Detect which cell encompasses the target text, then output its (X, Y) center coordinate. 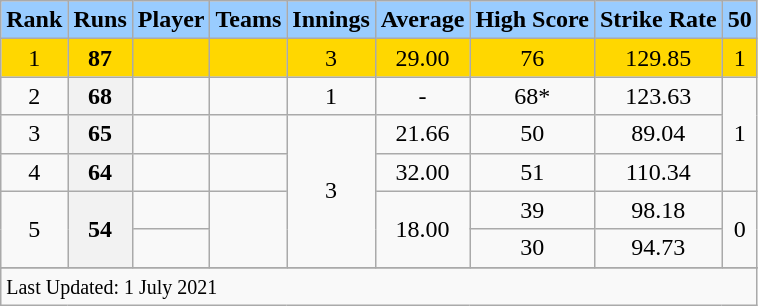
Average (422, 20)
Last Updated: 1 July 2021 (379, 286)
30 (532, 248)
Strike Rate (658, 20)
0 (740, 229)
Rank (34, 20)
32.00 (422, 172)
68* (532, 96)
Player (171, 20)
64 (100, 172)
- (422, 96)
76 (532, 58)
65 (100, 134)
5 (34, 229)
4 (34, 172)
High Score (532, 20)
Teams (248, 20)
54 (100, 229)
29.00 (422, 58)
Runs (100, 20)
129.85 (658, 58)
39 (532, 210)
110.34 (658, 172)
Innings (331, 20)
18.00 (422, 229)
21.66 (422, 134)
68 (100, 96)
94.73 (658, 248)
123.63 (658, 96)
51 (532, 172)
89.04 (658, 134)
2 (34, 96)
98.18 (658, 210)
87 (100, 58)
